Extract the [X, Y] coordinate from the center of the cell holding the provided text.  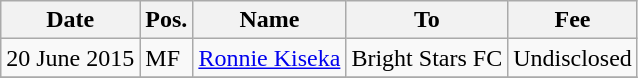
20 June 2015 [70, 58]
Undisclosed [573, 58]
Fee [573, 20]
Name [270, 20]
Date [70, 20]
Pos. [166, 20]
Ronnie Kiseka [270, 58]
Bright Stars FC [427, 58]
To [427, 20]
MF [166, 58]
